Determine the (x, y) coordinate at the center of the cell enclosing the given text.  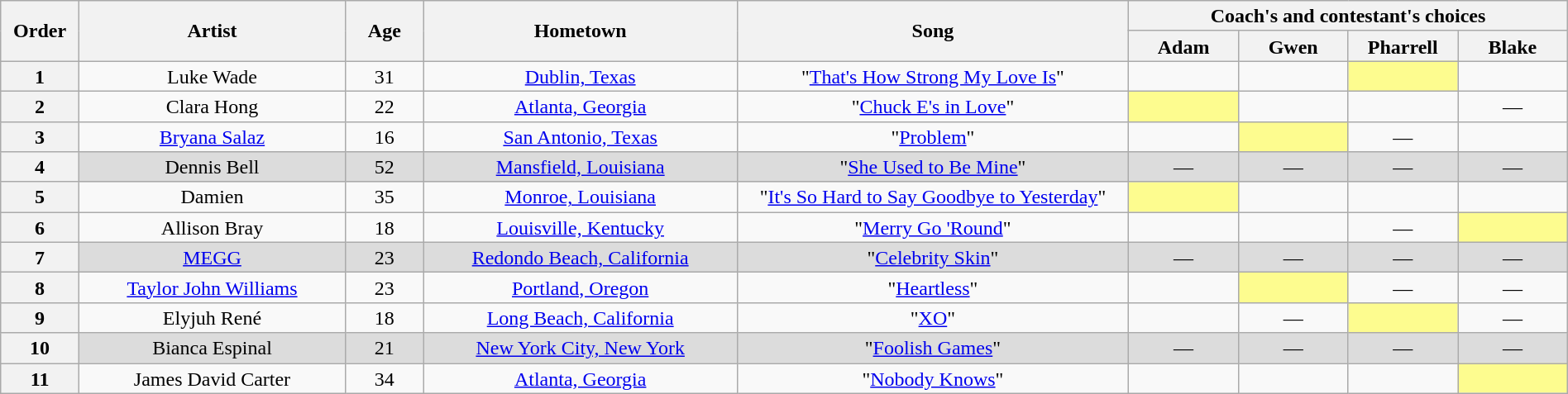
11 (40, 378)
"Heartless" (933, 287)
5 (40, 197)
Order (40, 31)
6 (40, 228)
Dennis Bell (212, 167)
Adam (1184, 46)
"She Used to Be Mine" (933, 167)
Taylor John Williams (212, 287)
Long Beach, California (581, 317)
22 (385, 106)
4 (40, 167)
Redondo Beach, California (581, 258)
34 (385, 378)
7 (40, 258)
"Problem" (933, 137)
8 (40, 287)
New York City, New York (581, 349)
2 (40, 106)
James David Carter (212, 378)
"Merry Go 'Round" (933, 228)
31 (385, 76)
"Foolish Games" (933, 349)
Artist (212, 31)
Blake (1513, 46)
Dublin, Texas (581, 76)
10 (40, 349)
MEGG (212, 258)
"Nobody Knows" (933, 378)
Louisville, Kentucky (581, 228)
Age (385, 31)
"XO" (933, 317)
Gwen (1293, 46)
21 (385, 349)
Bryana Salaz (212, 137)
35 (385, 197)
"Celebrity Skin" (933, 258)
Monroe, Louisiana (581, 197)
Damien (212, 197)
Clara Hong (212, 106)
52 (385, 167)
"That's How Strong My Love Is" (933, 76)
Allison Bray (212, 228)
San Antonio, Texas (581, 137)
Portland, Oregon (581, 287)
Luke Wade (212, 76)
"It's So Hard to Say Goodbye to Yesterday" (933, 197)
"Chuck E's in Love" (933, 106)
16 (385, 137)
Hometown (581, 31)
Bianca Espinal (212, 349)
Coach's and contestant's choices (1348, 17)
9 (40, 317)
Pharrell (1403, 46)
3 (40, 137)
1 (40, 76)
Elyjuh René (212, 317)
Song (933, 31)
Mansfield, Louisiana (581, 167)
